Detect which cell encompasses the target text, then output its (X, Y) center coordinate. 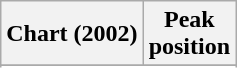
Chart (2002) (72, 34)
Peakposition (189, 34)
